Capture the cell that displays the provided text and extract its [x, y] central coordinate. 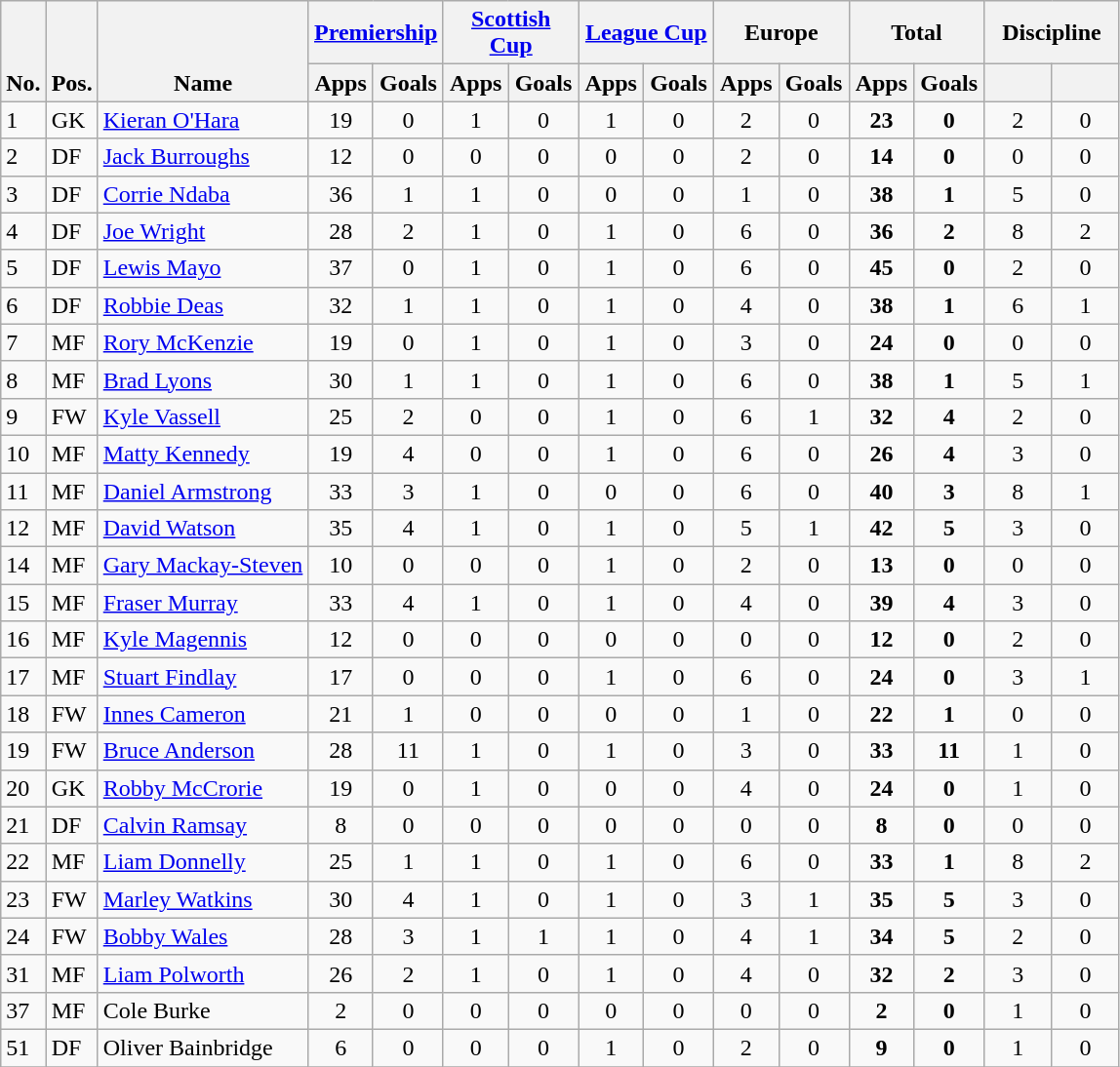
Total [917, 33]
Liam Polworth [203, 973]
Jack Burroughs [203, 157]
Corrie Ndaba [203, 194]
Scottish Cup [511, 33]
45 [882, 268]
16 [23, 640]
Liam Donnelly [203, 862]
David Watson [203, 529]
18 [23, 714]
Kyle Vassell [203, 416]
Joe Wright [203, 231]
Daniel Armstrong [203, 491]
15 [23, 603]
Bobby Wales [203, 936]
39 [882, 603]
Innes Cameron [203, 714]
Kieran O'Hara [203, 120]
Bruce Anderson [203, 751]
Matty Kennedy [203, 454]
Rory McKenzie [203, 342]
51 [23, 1047]
40 [882, 491]
20 [23, 788]
Robbie Deas [203, 305]
Name [203, 51]
Stuart Findlay [203, 677]
Calvin Ramsay [203, 825]
31 [23, 973]
Marley Watkins [203, 899]
42 [882, 529]
Gary Mackay-Steven [203, 566]
Kyle Magennis [203, 640]
Lewis Mayo [203, 268]
34 [882, 936]
Oliver Bainbridge [203, 1047]
13 [882, 566]
Cole Burke [203, 1010]
Fraser Murray [203, 603]
Brad Lyons [203, 379]
League Cup [646, 33]
Pos. [72, 51]
7 [23, 342]
Premiership [377, 33]
Discipline [1052, 33]
Europe [782, 33]
No. [23, 51]
Robby McCrorie [203, 788]
